Identify which cell holds the provided text, then report its (x, y) central coordinate. 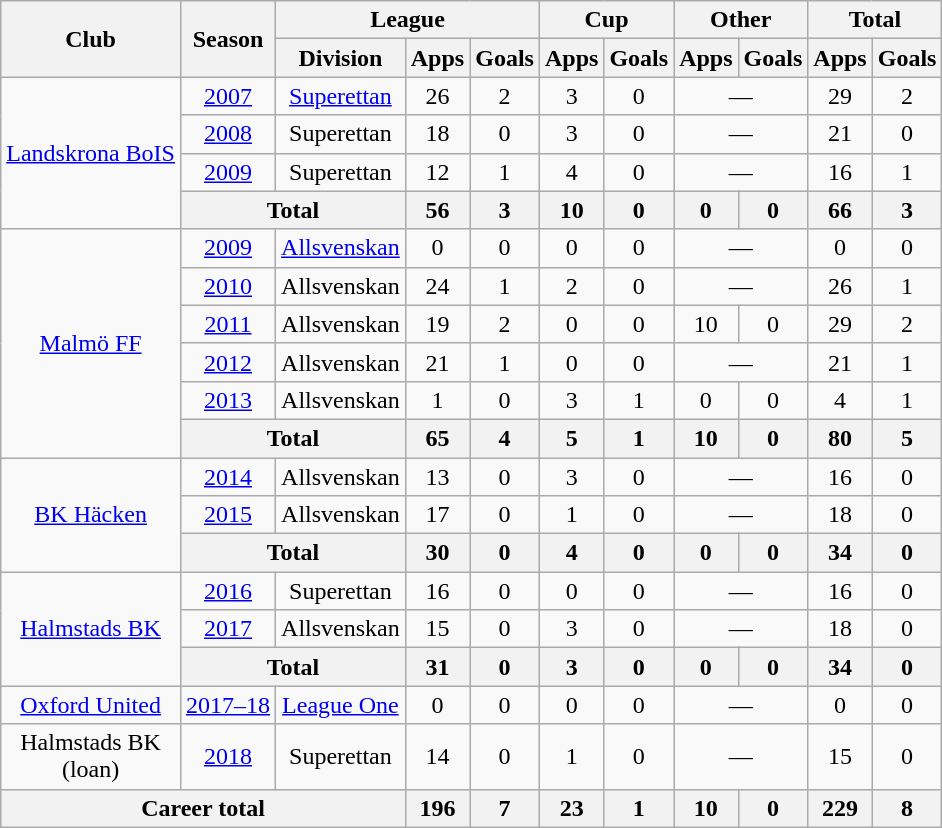
League One (341, 705)
Cup (606, 20)
2017 (228, 629)
17 (437, 515)
13 (437, 477)
BK Häcken (91, 515)
12 (437, 172)
2011 (228, 324)
19 (437, 324)
2013 (228, 400)
Club (91, 39)
Oxford United (91, 705)
Malmö FF (91, 343)
31 (437, 667)
7 (505, 808)
14 (437, 756)
24 (437, 286)
23 (571, 808)
229 (840, 808)
65 (437, 438)
League (408, 20)
Landskrona BoIS (91, 153)
Division (341, 58)
2008 (228, 134)
2015 (228, 515)
2010 (228, 286)
2016 (228, 591)
Halmstads BK(loan) (91, 756)
56 (437, 210)
8 (907, 808)
2012 (228, 362)
Career total (204, 808)
196 (437, 808)
2014 (228, 477)
Halmstads BK (91, 629)
2018 (228, 756)
30 (437, 553)
66 (840, 210)
Other (741, 20)
Season (228, 39)
2017–18 (228, 705)
80 (840, 438)
2007 (228, 96)
